Extract the [X, Y] coordinate from the center of the cell holding the provided text.  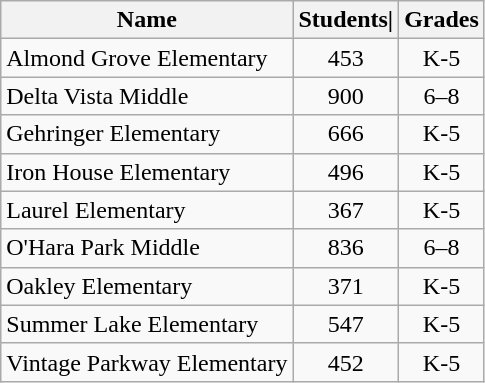
Summer Lake Elementary [147, 324]
547 [346, 324]
496 [346, 172]
Oakley Elementary [147, 286]
367 [346, 210]
Delta Vista Middle [147, 96]
900 [346, 96]
836 [346, 248]
452 [346, 362]
Almond Grove Elementary [147, 58]
O'Hara Park Middle [147, 248]
Students| [346, 20]
666 [346, 134]
Laurel Elementary [147, 210]
Vintage Parkway Elementary [147, 362]
371 [346, 286]
Gehringer Elementary [147, 134]
Name [147, 20]
453 [346, 58]
Iron House Elementary [147, 172]
Grades [442, 20]
